Find where the given text appears and provide that cell's center as [X, Y] coordinate. 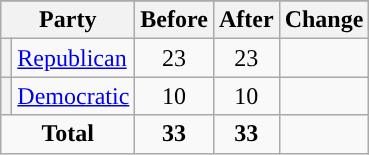
Change [324, 20]
After [246, 20]
Before [174, 20]
Total [68, 134]
Republican [74, 58]
Party [68, 20]
Democratic [74, 96]
